Extract the [x, y] coordinate from the center of the cell holding the provided text.  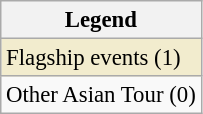
Flagship events (1) [101, 58]
Legend [101, 20]
Other Asian Tour (0) [101, 95]
